Pinpoint the cell where the given text exists, returning its (X, Y) midpoint coordinate. 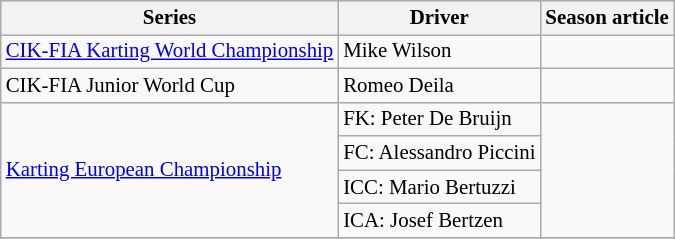
Karting European Championship (170, 170)
Series (170, 18)
Season article (606, 18)
Mike Wilson (439, 51)
FC: Alessandro Piccini (439, 153)
Romeo Deila (439, 85)
FK: Peter De Bruijn (439, 119)
CIK-FIA Junior World Cup (170, 85)
CIK-FIA Karting World Championship (170, 51)
ICA: Josef Bertzen (439, 221)
ICC: Mario Bertuzzi (439, 187)
Driver (439, 18)
